Return the (X, Y) coordinate for the center point of the cell that contains the specified text.  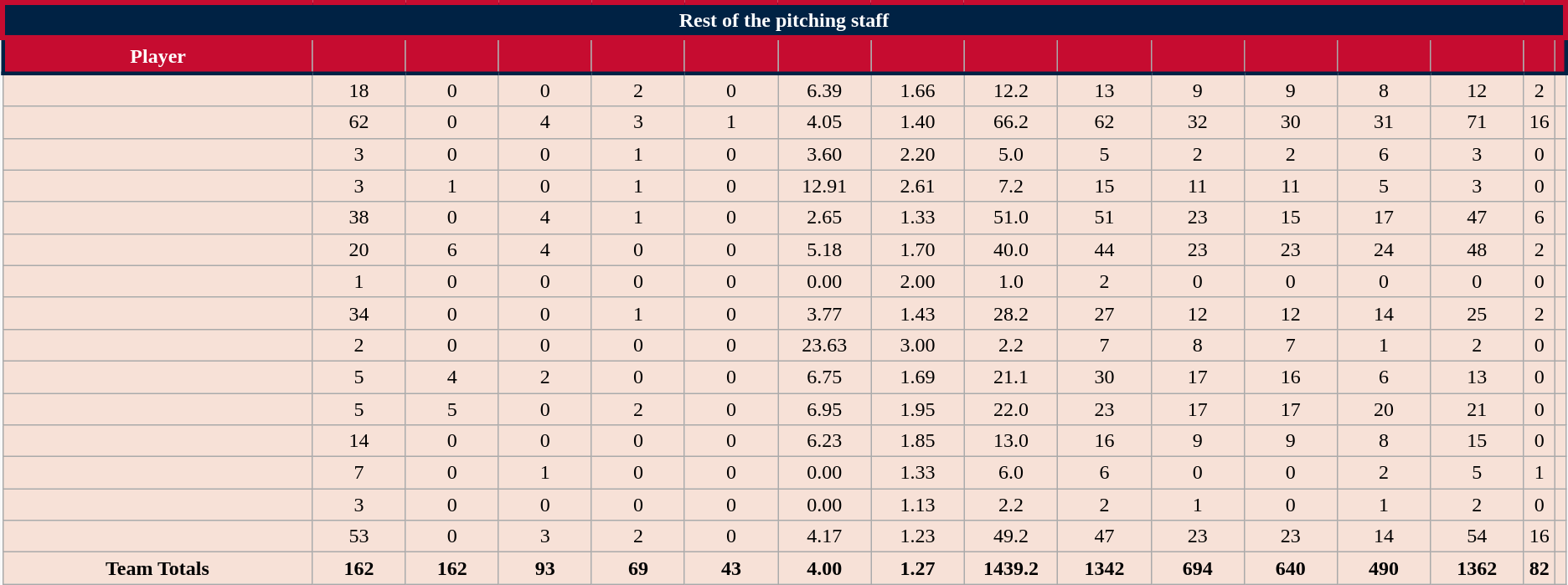
694 (1198, 568)
28.2 (1011, 313)
Player (157, 56)
49.2 (1011, 536)
7.2 (1011, 186)
1.23 (918, 536)
1.85 (918, 441)
51.0 (1011, 218)
6.75 (824, 377)
34 (358, 313)
27 (1104, 313)
3.60 (824, 154)
53 (358, 536)
12.2 (1011, 90)
13.0 (1011, 441)
Rest of the pitching staff (784, 20)
18 (358, 90)
22.0 (1011, 409)
490 (1384, 568)
21 (1478, 409)
640 (1290, 568)
24 (1384, 249)
71 (1478, 122)
6.39 (824, 90)
23.63 (824, 345)
3.00 (918, 345)
1.66 (918, 90)
2.20 (918, 154)
5.0 (1011, 154)
38 (358, 218)
6.23 (824, 441)
48 (1478, 249)
4.00 (824, 568)
1.40 (918, 122)
93 (544, 568)
2.00 (918, 281)
21.1 (1011, 377)
44 (1104, 249)
1.70 (918, 249)
1362 (1478, 568)
5.18 (824, 249)
2.61 (918, 186)
1.27 (918, 568)
12.91 (824, 186)
6.95 (824, 409)
31 (1384, 122)
1.69 (918, 377)
82 (1540, 568)
Team Totals (157, 568)
40.0 (1011, 249)
4.17 (824, 536)
3.77 (824, 313)
1342 (1104, 568)
43 (730, 568)
2.65 (824, 218)
66.2 (1011, 122)
1439.2 (1011, 568)
4.05 (824, 122)
1.0 (1011, 281)
1.95 (918, 409)
1.43 (918, 313)
25 (1478, 313)
69 (638, 568)
51 (1104, 218)
6.0 (1011, 473)
32 (1198, 122)
54 (1478, 536)
1.13 (918, 505)
